For the text-containing cell, return its midpoint in [X, Y] coordinate format. 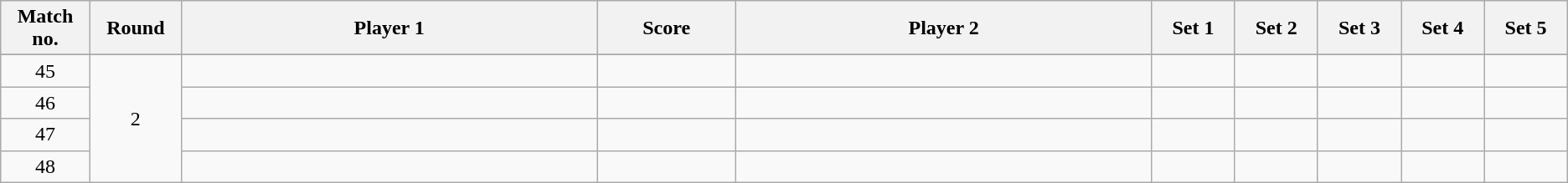
Set 4 [1442, 28]
Set 3 [1359, 28]
Player 1 [389, 28]
Score [667, 28]
47 [45, 135]
2 [136, 119]
Match no. [45, 28]
Player 2 [943, 28]
45 [45, 71]
Set 5 [1526, 28]
Set 2 [1277, 28]
48 [45, 166]
Round [136, 28]
Set 1 [1193, 28]
46 [45, 103]
